Return (x, y) of the center of cell containing provided text 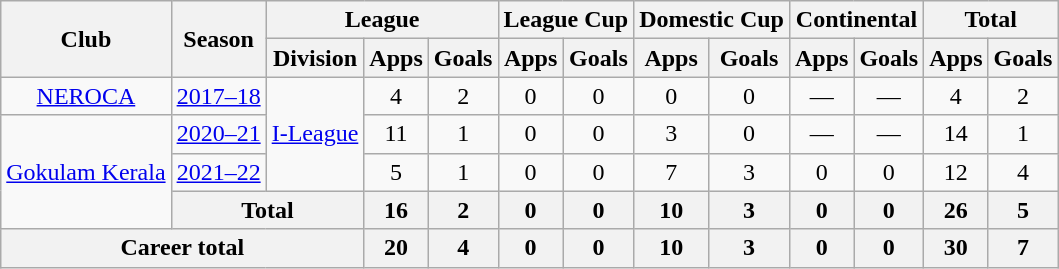
Season (218, 39)
Gokulam Kerala (86, 172)
16 (396, 210)
26 (956, 210)
Club (86, 39)
Domestic Cup (712, 20)
14 (956, 134)
League Cup (566, 20)
2017–18 (218, 96)
20 (396, 248)
2021–22 (218, 172)
2020–21 (218, 134)
12 (956, 172)
Division (315, 58)
NEROCA (86, 96)
Continental (856, 20)
League (382, 20)
I-League (315, 134)
Career total (182, 248)
11 (396, 134)
30 (956, 248)
